Provide the [x, y] coordinate of the cell's center where the given text is located.  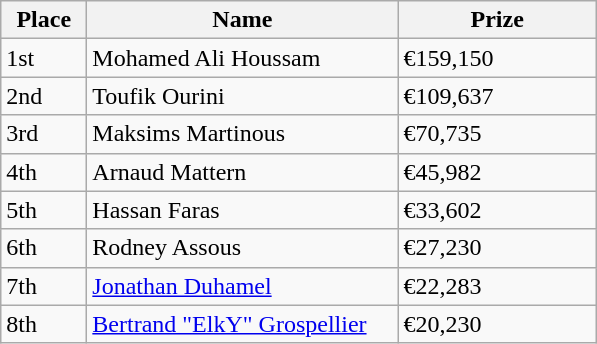
Jonathan Duhamel [242, 286]
Hassan Faras [242, 210]
Maksims Martinous [242, 134]
€33,602 [498, 210]
Arnaud Mattern [242, 172]
€45,982 [498, 172]
€20,230 [498, 324]
1st [44, 58]
2nd [44, 96]
Name [242, 20]
6th [44, 248]
€27,230 [498, 248]
4th [44, 172]
€159,150 [498, 58]
5th [44, 210]
Place [44, 20]
Mohamed Ali Houssam [242, 58]
Rodney Assous [242, 248]
Toufik Ourini [242, 96]
8th [44, 324]
Prize [498, 20]
Bertrand "ElkY" Grospellier [242, 324]
3rd [44, 134]
7th [44, 286]
€109,637 [498, 96]
€22,283 [498, 286]
€70,735 [498, 134]
